Pinpoint the cell where the given text exists, returning its [X, Y] midpoint coordinate. 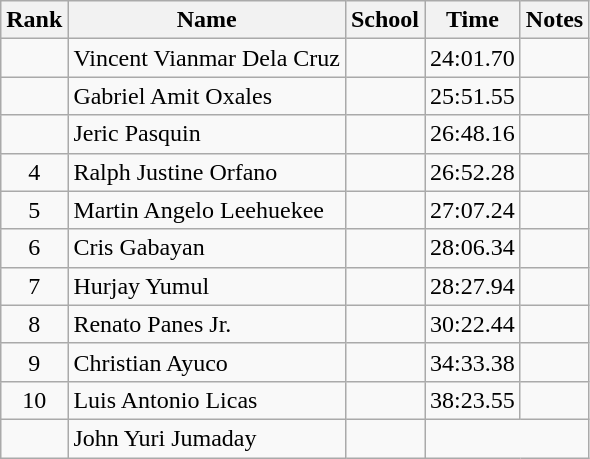
38:23.55 [473, 400]
Rank [34, 20]
Gabriel Amit Oxales [207, 96]
9 [34, 362]
34:33.38 [473, 362]
Martin Angelo Leehuekee [207, 210]
John Yuri Jumaday [207, 438]
28:06.34 [473, 248]
10 [34, 400]
Notes [554, 20]
6 [34, 248]
Vincent Vianmar Dela Cruz [207, 58]
Jeric Pasquin [207, 134]
Cris Gabayan [207, 248]
Renato Panes Jr. [207, 324]
Luis Antonio Licas [207, 400]
Christian Ayuco [207, 362]
Ralph Justine Orfano [207, 172]
4 [34, 172]
8 [34, 324]
24:01.70 [473, 58]
26:48.16 [473, 134]
Time [473, 20]
7 [34, 286]
25:51.55 [473, 96]
Hurjay Yumul [207, 286]
26:52.28 [473, 172]
30:22.44 [473, 324]
5 [34, 210]
27:07.24 [473, 210]
Name [207, 20]
28:27.94 [473, 286]
School [384, 20]
